Extract the [X, Y] coordinate from the center of the cell holding the provided text.  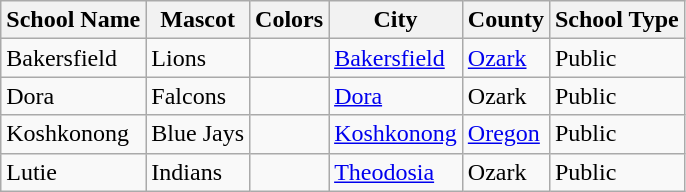
Falcons [198, 96]
Colors [290, 20]
City [396, 20]
Mascot [198, 20]
Blue Jays [198, 134]
Lutie [74, 172]
Indians [198, 172]
Oregon [506, 134]
School Type [616, 20]
County [506, 20]
Theodosia [396, 172]
Lions [198, 58]
School Name [74, 20]
